Scan for the cell matching the given text and deliver its [X, Y] coordinate at center. 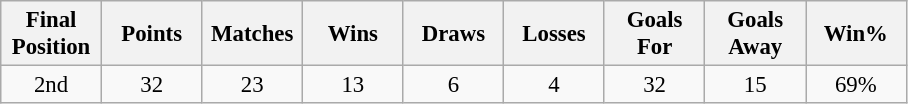
Win% [856, 34]
Points [152, 34]
2nd [52, 85]
23 [252, 85]
Goals Away [756, 34]
Final Position [52, 34]
13 [354, 85]
15 [756, 85]
4 [554, 85]
Goals For [654, 34]
Draws [454, 34]
Losses [554, 34]
6 [454, 85]
Matches [252, 34]
Wins [354, 34]
69% [856, 85]
